Pinpoint the cell where the given text exists, returning its [X, Y] midpoint coordinate. 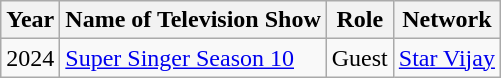
Star Vijay [446, 58]
Guest [360, 58]
Network [446, 20]
2024 [30, 58]
Name of Television Show [193, 20]
Year [30, 20]
Role [360, 20]
Super Singer Season 10 [193, 58]
